Detect which cell encompasses the target text, then output its [x, y] center coordinate. 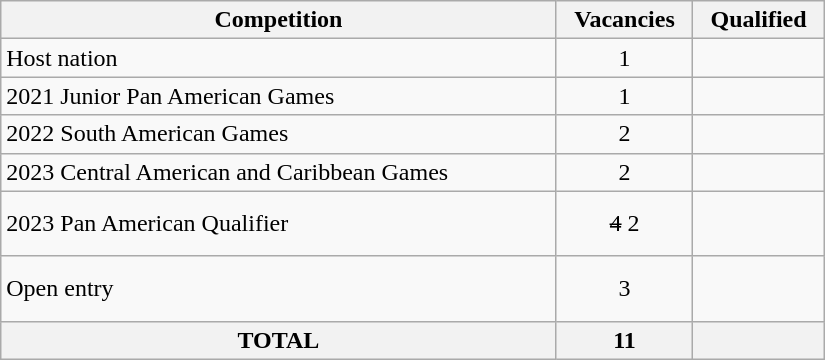
2023 Pan American Qualifier [278, 224]
2022 South American Games [278, 134]
Competition [278, 20]
2023 Central American and Caribbean Games [278, 172]
Host nation [278, 58]
4 2 [624, 224]
Vacancies [624, 20]
2021 Junior Pan American Games [278, 96]
3 [624, 288]
TOTAL [278, 340]
Qualified [758, 20]
11 [624, 340]
Open entry [278, 288]
